Capture the cell that displays the provided text and extract its [X, Y] central coordinate. 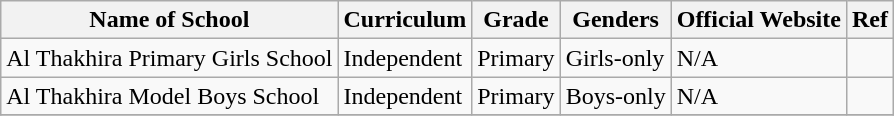
Boys-only [616, 96]
Grade [516, 20]
Al Thakhira Model Boys School [170, 96]
Al Thakhira Primary Girls School [170, 58]
Genders [616, 20]
Official Website [758, 20]
Ref [870, 20]
Curriculum [405, 20]
Girls-only [616, 58]
Name of School [170, 20]
